Extract the [x, y] coordinate from the center of the cell holding the provided text.  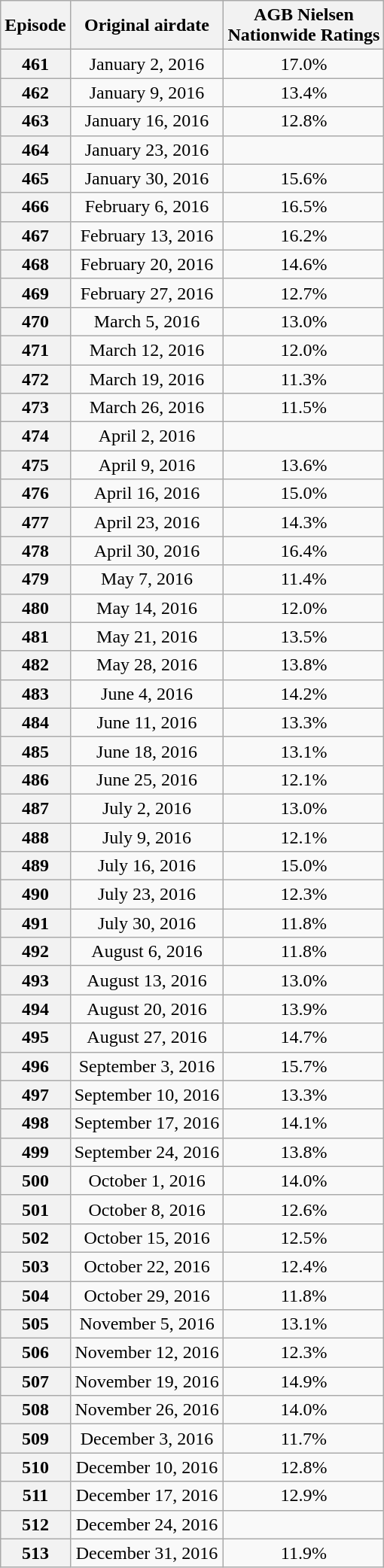
June 25, 2016 [147, 779]
470 [35, 321]
469 [35, 293]
510 [35, 1467]
463 [35, 121]
October 29, 2016 [147, 1295]
11.5% [304, 408]
February 13, 2016 [147, 236]
January 16, 2016 [147, 121]
October 15, 2016 [147, 1238]
October 8, 2016 [147, 1209]
489 [35, 866]
482 [35, 665]
505 [35, 1324]
July 16, 2016 [147, 866]
498 [35, 1123]
January 30, 2016 [147, 178]
February 20, 2016 [147, 264]
462 [35, 93]
May 7, 2016 [147, 579]
April 30, 2016 [147, 551]
14.6% [304, 264]
November 19, 2016 [147, 1381]
August 13, 2016 [147, 980]
April 16, 2016 [147, 494]
16.2% [304, 236]
486 [35, 779]
483 [35, 694]
March 26, 2016 [147, 408]
461 [35, 64]
473 [35, 408]
February 27, 2016 [147, 293]
July 23, 2016 [147, 895]
15.6% [304, 178]
January 23, 2016 [147, 150]
September 3, 2016 [147, 1066]
508 [35, 1410]
506 [35, 1353]
491 [35, 923]
February 6, 2016 [147, 207]
September 10, 2016 [147, 1095]
13.6% [304, 465]
June 18, 2016 [147, 751]
467 [35, 236]
Original airdate [147, 26]
May 14, 2016 [147, 608]
480 [35, 608]
November 12, 2016 [147, 1353]
April 9, 2016 [147, 465]
11.9% [304, 1553]
November 26, 2016 [147, 1410]
Episode [35, 26]
12.7% [304, 293]
January 9, 2016 [147, 93]
494 [35, 1009]
12.6% [304, 1209]
14.9% [304, 1381]
14.3% [304, 522]
509 [35, 1439]
485 [35, 751]
September 24, 2016 [147, 1152]
December 3, 2016 [147, 1439]
January 2, 2016 [147, 64]
497 [35, 1095]
495 [35, 1038]
496 [35, 1066]
AGB NielsenNationwide Ratings [304, 26]
September 17, 2016 [147, 1123]
June 4, 2016 [147, 694]
488 [35, 837]
16.4% [304, 551]
13.4% [304, 93]
June 11, 2016 [147, 722]
August 6, 2016 [147, 952]
512 [35, 1524]
492 [35, 952]
December 17, 2016 [147, 1496]
468 [35, 264]
484 [35, 722]
December 31, 2016 [147, 1553]
500 [35, 1181]
475 [35, 465]
501 [35, 1209]
August 20, 2016 [147, 1009]
464 [35, 150]
466 [35, 207]
March 5, 2016 [147, 321]
503 [35, 1266]
474 [35, 436]
11.4% [304, 579]
490 [35, 895]
October 22, 2016 [147, 1266]
May 28, 2016 [147, 665]
487 [35, 808]
14.1% [304, 1123]
502 [35, 1238]
March 12, 2016 [147, 350]
July 9, 2016 [147, 837]
513 [35, 1553]
March 19, 2016 [147, 378]
493 [35, 980]
476 [35, 494]
507 [35, 1381]
14.2% [304, 694]
July 2, 2016 [147, 808]
April 23, 2016 [147, 522]
16.5% [304, 207]
13.9% [304, 1009]
October 1, 2016 [147, 1181]
12.5% [304, 1238]
12.4% [304, 1266]
465 [35, 178]
14.7% [304, 1038]
504 [35, 1295]
August 27, 2016 [147, 1038]
11.7% [304, 1439]
479 [35, 579]
511 [35, 1496]
471 [35, 350]
13.5% [304, 637]
499 [35, 1152]
November 5, 2016 [147, 1324]
481 [35, 637]
July 30, 2016 [147, 923]
11.3% [304, 378]
12.9% [304, 1496]
December 10, 2016 [147, 1467]
May 21, 2016 [147, 637]
April 2, 2016 [147, 436]
478 [35, 551]
472 [35, 378]
17.0% [304, 64]
15.7% [304, 1066]
477 [35, 522]
December 24, 2016 [147, 1524]
